Identify which cell holds the provided text, then report its (X, Y) central coordinate. 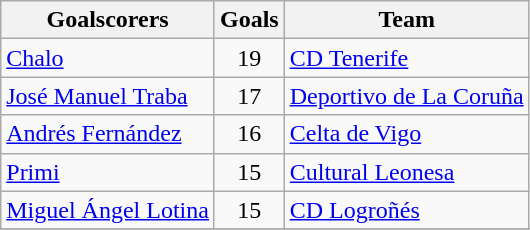
Goalscorers (108, 20)
Chalo (108, 58)
CD Logroñés (406, 210)
José Manuel Traba (108, 96)
CD Tenerife (406, 58)
Andrés Fernández (108, 134)
Celta de Vigo (406, 134)
Team (406, 20)
19 (249, 58)
17 (249, 96)
Primi (108, 172)
Deportivo de La Coruña (406, 96)
Cultural Leonesa (406, 172)
Goals (249, 20)
16 (249, 134)
Miguel Ángel Lotina (108, 210)
